Extract the (X, Y) coordinate from the center of the cell holding the provided text.  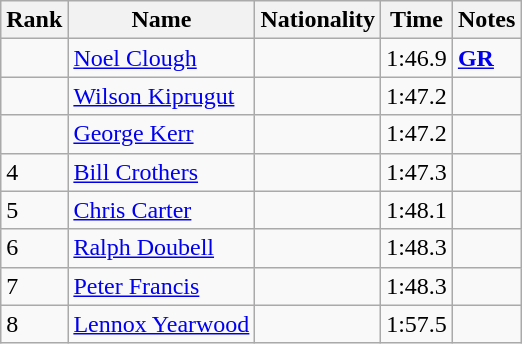
1:46.9 (417, 58)
Lennox Yearwood (162, 324)
Chris Carter (162, 210)
GR (486, 58)
Rank (34, 20)
Name (162, 20)
8 (34, 324)
Noel Clough (162, 58)
4 (34, 172)
Bill Crothers (162, 172)
1:47.3 (417, 172)
Ralph Doubell (162, 248)
Time (417, 20)
George Kerr (162, 134)
6 (34, 248)
Notes (486, 20)
7 (34, 286)
1:57.5 (417, 324)
Nationality (318, 20)
1:48.1 (417, 210)
5 (34, 210)
Wilson Kiprugut (162, 96)
Peter Francis (162, 286)
